Pinpoint the cell where the given text exists, returning its [x, y] midpoint coordinate. 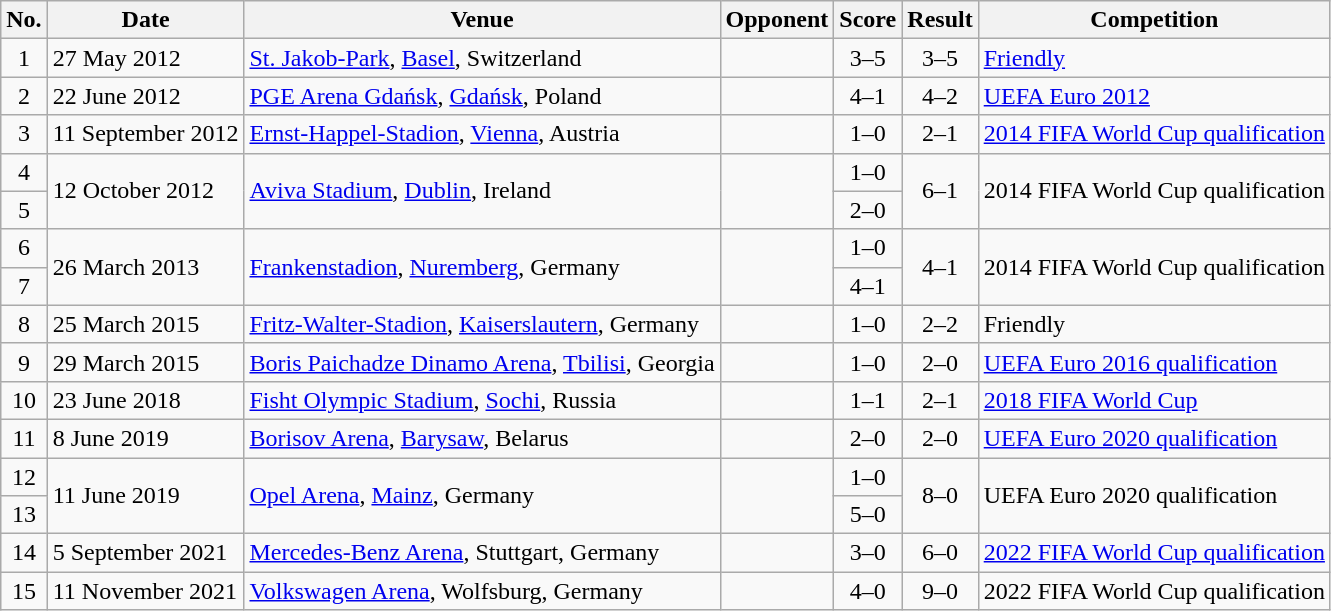
Opel Arena, Mainz, Germany [482, 496]
9 [24, 362]
1 [24, 58]
Competition [1154, 20]
5 [24, 210]
Fritz-Walter-Stadion, Kaiserslautern, Germany [482, 324]
No. [24, 20]
Ernst-Happel-Stadion, Vienna, Austria [482, 134]
23 June 2018 [146, 400]
22 June 2012 [146, 96]
6–1 [940, 191]
11 [24, 438]
Mercedes-Benz Arena, Stuttgart, Germany [482, 553]
6 [24, 248]
12 October 2012 [146, 191]
Frankenstadion, Nuremberg, Germany [482, 267]
8–0 [940, 496]
10 [24, 400]
Date [146, 20]
4–0 [868, 591]
27 May 2012 [146, 58]
Borisov Arena, Barysaw, Belarus [482, 438]
6–0 [940, 553]
St. Jakob-Park, Basel, Switzerland [482, 58]
3 [24, 134]
4 [24, 172]
5 September 2021 [146, 553]
Boris Paichadze Dinamo Arena, Tbilisi, Georgia [482, 362]
14 [24, 553]
12 [24, 477]
Volkswagen Arena, Wolfsburg, Germany [482, 591]
UEFA Euro 2012 [1154, 96]
5–0 [868, 515]
UEFA Euro 2016 qualification [1154, 362]
3–0 [868, 553]
Score [868, 20]
8 [24, 324]
26 March 2013 [146, 267]
8 June 2019 [146, 438]
9–0 [940, 591]
2–2 [940, 324]
11 June 2019 [146, 496]
7 [24, 286]
25 March 2015 [146, 324]
2 [24, 96]
PGE Arena Gdańsk, Gdańsk, Poland [482, 96]
11 September 2012 [146, 134]
11 November 2021 [146, 591]
Aviva Stadium, Dublin, Ireland [482, 191]
Opponent [777, 20]
Fisht Olympic Stadium, Sochi, Russia [482, 400]
Result [940, 20]
1–1 [868, 400]
4–2 [940, 96]
29 March 2015 [146, 362]
Venue [482, 20]
2018 FIFA World Cup [1154, 400]
15 [24, 591]
13 [24, 515]
